Locate the cell with the specified text and output its (X, Y) center coordinate. 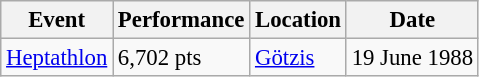
19 June 1988 (412, 58)
Performance (182, 20)
Götzis (298, 58)
Heptathlon (57, 58)
Location (298, 20)
Event (57, 20)
6,702 pts (182, 58)
Date (412, 20)
